Identify which cell holds the provided text, then report its [x, y] central coordinate. 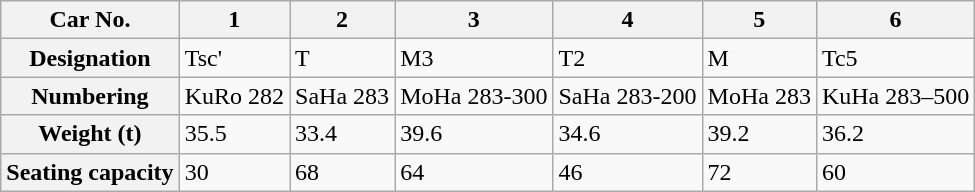
Car No. [90, 20]
Weight (t) [90, 134]
T2 [628, 58]
46 [628, 172]
3 [474, 20]
SaHa 283-200 [628, 96]
39.2 [759, 134]
30 [234, 172]
33.4 [342, 134]
35.5 [234, 134]
Tsc' [234, 58]
KuRo 282 [234, 96]
Numbering [90, 96]
60 [895, 172]
34.6 [628, 134]
T [342, 58]
M [759, 58]
72 [759, 172]
4 [628, 20]
KuHa 283–500 [895, 96]
2 [342, 20]
68 [342, 172]
MoHa 283-300 [474, 96]
Designation [90, 58]
39.6 [474, 134]
5 [759, 20]
1 [234, 20]
Tc5 [895, 58]
6 [895, 20]
64 [474, 172]
M3 [474, 58]
36.2 [895, 134]
MoHa 283 [759, 96]
Seating capacity [90, 172]
SaHa 283 [342, 96]
